Search for the cell housing the specified text and yield its (x, y) center coordinate. 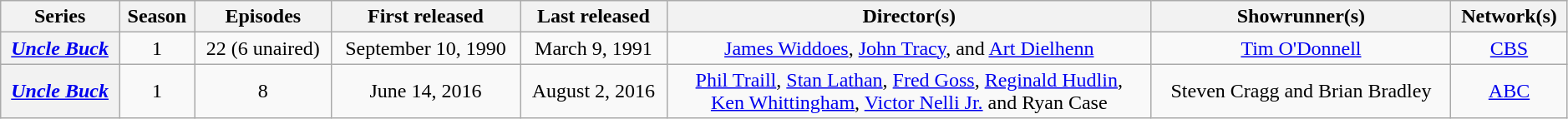
Director(s) (909, 17)
March 9, 1991 (593, 48)
Tim O'Donnell (1301, 48)
Series (60, 17)
22 (6 unaired) (262, 48)
Episodes (262, 17)
Steven Cragg and Brian Bradley (1301, 92)
Showrunner(s) (1301, 17)
Network(s) (1510, 17)
Season (157, 17)
CBS (1510, 48)
First released (425, 17)
Phil Traill, Stan Lathan, Fred Goss, Reginald Hudlin,Ken Whittingham, Victor Nelli Jr. and Ryan Case (909, 92)
Last released (593, 17)
ABC (1510, 92)
August 2, 2016 (593, 92)
June 14, 2016 (425, 92)
8 (262, 92)
September 10, 1990 (425, 48)
James Widdoes, John Tracy, and Art Dielhenn (909, 48)
